Provide the [X, Y] coordinate of the cell's center where the given text is located.  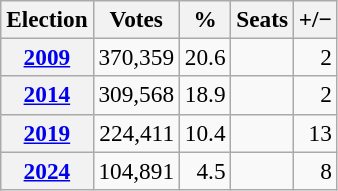
224,411 [136, 133]
104,891 [136, 170]
% [205, 19]
8 [315, 170]
2019 [47, 133]
4.5 [205, 170]
18.9 [205, 95]
Election [47, 19]
20.6 [205, 57]
Seats [262, 19]
+/− [315, 19]
2009 [47, 57]
2014 [47, 95]
10.4 [205, 133]
370,359 [136, 57]
309,568 [136, 95]
13 [315, 133]
Votes [136, 19]
2024 [47, 170]
